Scan for the cell matching the given text and deliver its [x, y] coordinate at center. 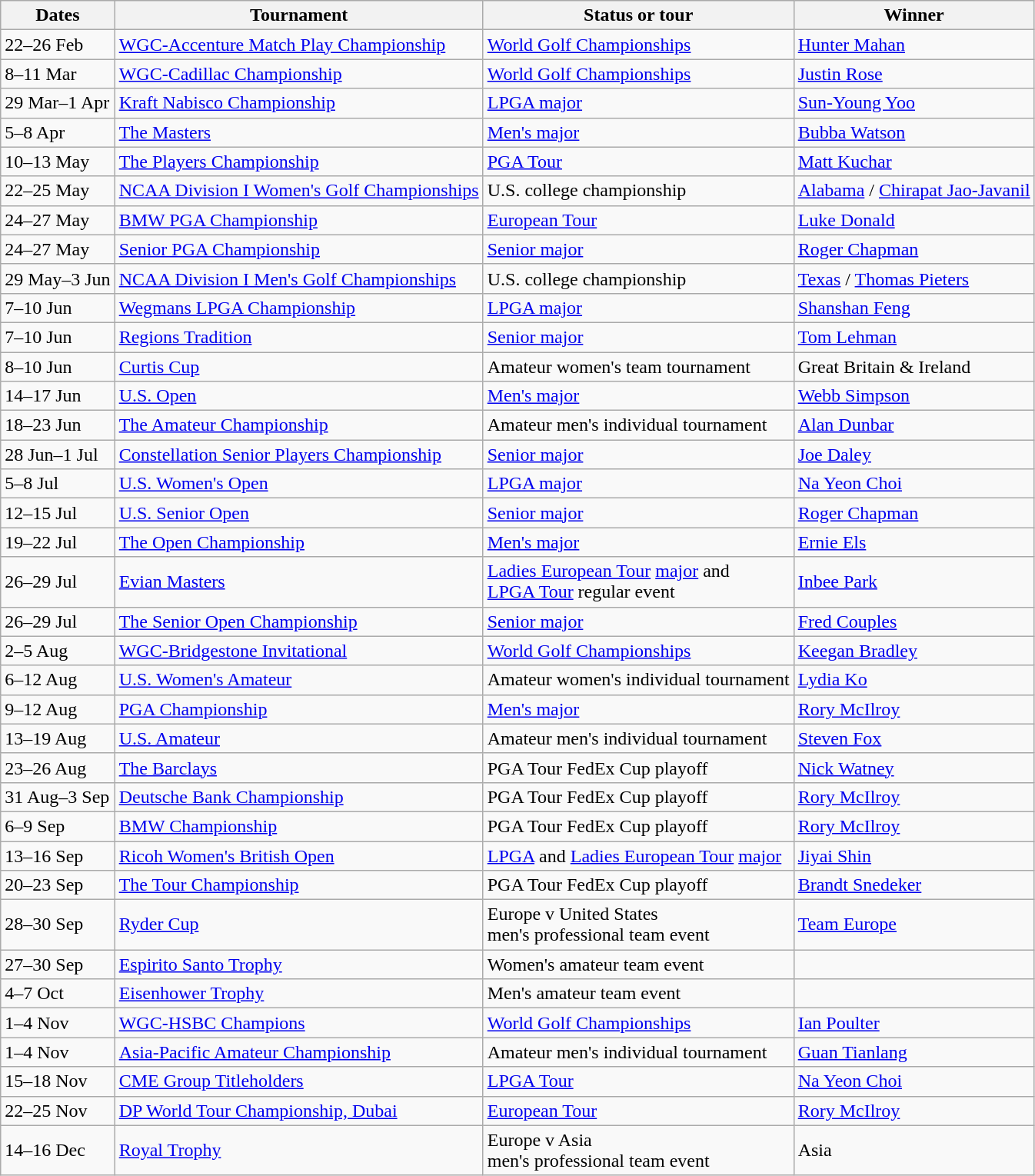
Matt Kuchar [914, 162]
CME Group Titleholders [298, 1081]
NCAA Division I Men's Golf Championships [298, 278]
22–25 Nov [58, 1111]
Bubba Watson [914, 132]
22–25 May [58, 191]
13–16 Sep [58, 856]
Tournament [298, 15]
DP World Tour Championship, Dubai [298, 1111]
27–30 Sep [58, 964]
Lydia Ko [914, 680]
Alan Dunbar [914, 425]
PGA Tour [638, 162]
Royal Trophy [298, 1151]
Amateur women's team tournament [638, 367]
WGC-Cadillac Championship [298, 74]
Espirito Santo Trophy [298, 964]
WGC-Accenture Match Play Championship [298, 45]
6–9 Sep [58, 826]
19–22 Jul [58, 542]
9–12 Aug [58, 709]
The Amateur Championship [298, 425]
PGA Championship [298, 709]
Europe v Asiamen's professional team event [638, 1151]
U.S. Amateur [298, 738]
14–17 Jun [58, 396]
Great Britain & Ireland [914, 367]
U.S. Women's Open [298, 484]
U.S. Open [298, 396]
Ricoh Women's British Open [298, 856]
Eisenhower Trophy [298, 994]
Shanshan Feng [914, 308]
Evian Masters [298, 581]
Europe v United Statesmen's professional team event [638, 924]
Hunter Mahan [914, 45]
LPGA Tour [638, 1081]
Asia [914, 1151]
Asia-Pacific Amateur Championship [298, 1052]
Sun-Young Yoo [914, 103]
Regions Tradition [298, 337]
Joe Daley [914, 455]
31 Aug–3 Sep [58, 797]
2–5 Aug [58, 651]
20–23 Sep [58, 885]
Guan Tianlang [914, 1052]
28 Jun–1 Jul [58, 455]
The Masters [298, 132]
Inbee Park [914, 581]
Ryder Cup [298, 924]
BMW PGA Championship [298, 220]
The Players Championship [298, 162]
Nick Watney [914, 768]
The Open Championship [298, 542]
BMW Championship [298, 826]
The Senior Open Championship [298, 621]
14–16 Dec [58, 1151]
Justin Rose [914, 74]
28–30 Sep [58, 924]
15–18 Nov [58, 1081]
Luke Donald [914, 220]
Deutsche Bank Championship [298, 797]
Alabama / Chirapat Jao-Javanil [914, 191]
Dates [58, 15]
Fred Couples [914, 621]
Keegan Bradley [914, 651]
Texas / Thomas Pieters [914, 278]
U.S. Senior Open [298, 513]
5–8 Jul [58, 484]
29 Mar–1 Apr [58, 103]
Amateur women's individual tournament [638, 680]
Kraft Nabisco Championship [298, 103]
Webb Simpson [914, 396]
The Tour Championship [298, 885]
5–8 Apr [58, 132]
4–7 Oct [58, 994]
Jiyai Shin [914, 856]
Brandt Snedeker [914, 885]
8–11 Mar [58, 74]
18–23 Jun [58, 425]
12–15 Jul [58, 513]
13–19 Aug [58, 738]
Constellation Senior Players Championship [298, 455]
NCAA Division I Women's Golf Championships [298, 191]
U.S. Women's Amateur [298, 680]
WGC-HSBC Champions [298, 1023]
Team Europe [914, 924]
Men's amateur team event [638, 994]
29 May–3 Jun [58, 278]
Winner [914, 15]
Women's amateur team event [638, 964]
Tom Lehman [914, 337]
6–12 Aug [58, 680]
Steven Fox [914, 738]
Ian Poulter [914, 1023]
23–26 Aug [58, 768]
22–26 Feb [58, 45]
Senior PGA Championship [298, 249]
Ernie Els [914, 542]
WGC-Bridgestone Invitational [298, 651]
LPGA and Ladies European Tour major [638, 856]
Status or tour [638, 15]
Ladies European Tour major and LPGA Tour regular event [638, 581]
Wegmans LPGA Championship [298, 308]
10–13 May [58, 162]
Curtis Cup [298, 367]
8–10 Jun [58, 367]
The Barclays [298, 768]
